Identify which cell holds the provided text, then report its [X, Y] central coordinate. 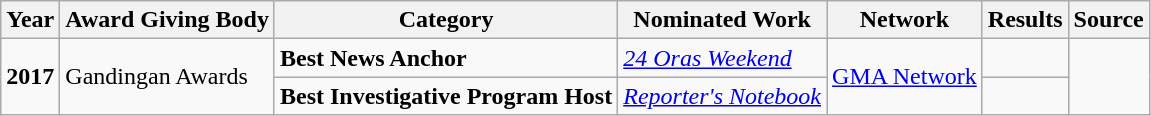
Year [30, 20]
Reporter's Notebook [722, 96]
Nominated Work [722, 20]
Network [905, 20]
Source [1108, 20]
Best Investigative Program Host [446, 96]
Category [446, 20]
Best News Anchor [446, 58]
GMA Network [905, 77]
2017 [30, 77]
Results [1025, 20]
Award Giving Body [168, 20]
Gandingan Awards [168, 77]
24 Oras Weekend [722, 58]
